Output the [x, y] coordinate of the center of the cell containing the given text.  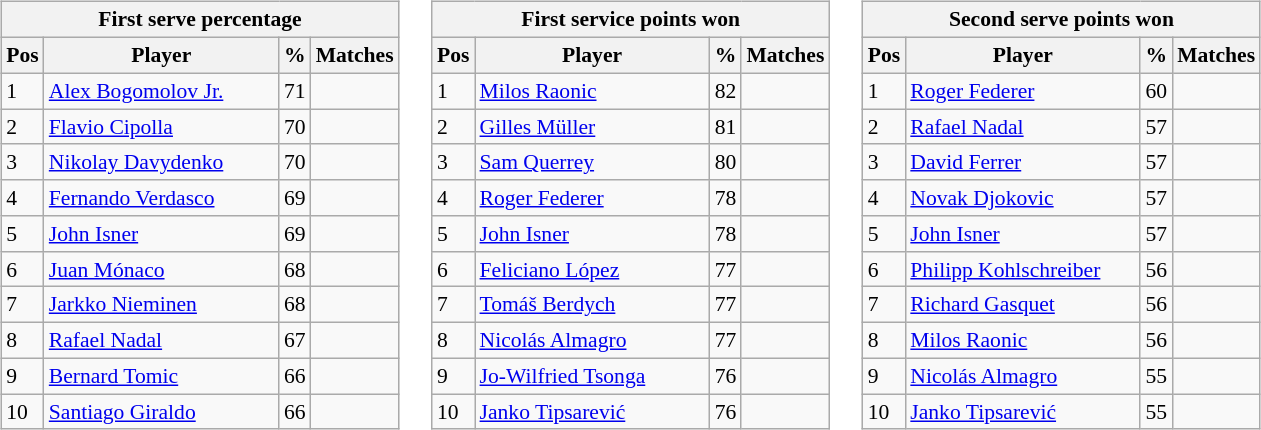
Feliciano López [592, 269]
Bernard Tomic [162, 376]
Fernando Verdasco [162, 198]
Gilles Müller [592, 127]
60 [1156, 91]
Flavio Cipolla [162, 127]
Juan Mónaco [162, 269]
Jo-Wilfried Tsonga [592, 376]
David Ferrer [1022, 162]
71 [295, 91]
81 [726, 127]
82 [726, 91]
First serve percentage [200, 20]
Jarkko Nieminen [162, 305]
80 [726, 162]
Novak Djokovic [1022, 198]
Philipp Kohlschreiber [1022, 269]
Alex Bogomolov Jr. [162, 91]
Tomáš Berdych [592, 305]
Nikolay Davydenko [162, 162]
Sam Querrey [592, 162]
First service points won [630, 20]
67 [295, 340]
Richard Gasquet [1022, 305]
Santiago Giraldo [162, 412]
Second serve points won [1062, 20]
